Identify which cell holds the provided text, then report its [x, y] central coordinate. 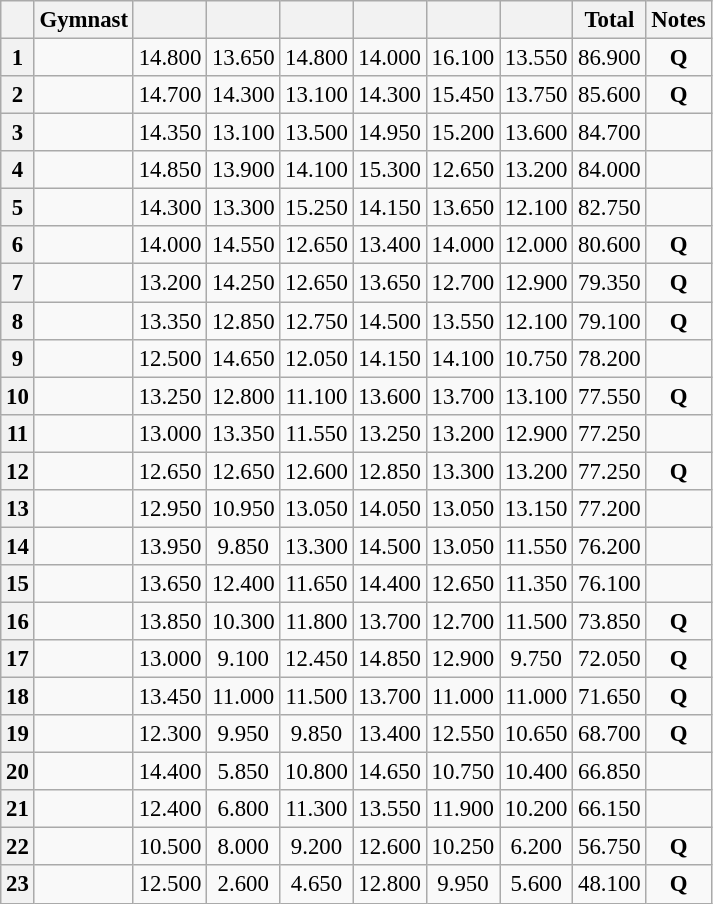
9.100 [244, 659]
15.450 [462, 95]
14.950 [390, 133]
10.300 [244, 621]
14.250 [244, 283]
12.750 [316, 321]
72.050 [610, 659]
17 [18, 659]
10.400 [536, 772]
8 [18, 321]
11.650 [316, 584]
13.900 [244, 170]
10.650 [536, 734]
14.550 [244, 245]
23 [18, 885]
Total [610, 20]
9.200 [316, 847]
1 [18, 58]
12 [18, 471]
12.950 [170, 509]
6 [18, 245]
66.850 [610, 772]
4 [18, 170]
79.100 [610, 321]
68.700 [610, 734]
10.200 [536, 809]
11.800 [316, 621]
11.900 [462, 809]
48.100 [610, 885]
85.600 [610, 95]
10.500 [170, 847]
80.600 [610, 245]
9 [18, 358]
13.750 [536, 95]
22 [18, 847]
73.850 [610, 621]
11.350 [536, 584]
13.950 [170, 546]
5 [18, 208]
3 [18, 133]
2 [18, 95]
12.450 [316, 659]
18 [18, 697]
13.500 [316, 133]
56.750 [610, 847]
66.150 [610, 809]
11.300 [316, 809]
13.150 [536, 509]
20 [18, 772]
10 [18, 396]
21 [18, 809]
15 [18, 584]
16 [18, 621]
12.000 [536, 245]
13.850 [170, 621]
Notes [678, 20]
84.000 [610, 170]
19 [18, 734]
13.450 [170, 697]
4.650 [316, 885]
16.100 [462, 58]
15.300 [390, 170]
11 [18, 433]
79.350 [610, 283]
8.000 [244, 847]
14.050 [390, 509]
82.750 [610, 208]
11.100 [316, 396]
6.800 [244, 809]
12.300 [170, 734]
71.650 [610, 697]
Gymnast [84, 20]
10.800 [316, 772]
12.550 [462, 734]
14.700 [170, 95]
5.600 [536, 885]
13 [18, 509]
15.200 [462, 133]
14 [18, 546]
77.550 [610, 396]
10.950 [244, 509]
2.600 [244, 885]
77.200 [610, 509]
76.200 [610, 546]
6.200 [536, 847]
14.350 [170, 133]
86.900 [610, 58]
78.200 [610, 358]
15.250 [316, 208]
76.100 [610, 584]
12.050 [316, 358]
7 [18, 283]
10.250 [462, 847]
5.850 [244, 772]
84.700 [610, 133]
9.750 [536, 659]
